Find where the given text appears and provide that cell's center as (X, Y) coordinate. 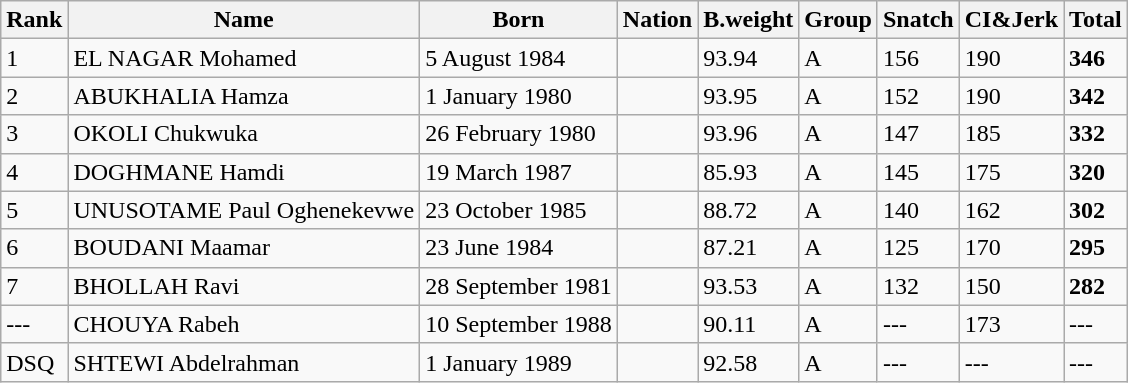
1 January 1980 (519, 96)
1 (34, 58)
90.11 (748, 324)
5 August 1984 (519, 58)
342 (1096, 96)
332 (1096, 134)
6 (34, 248)
26 February 1980 (519, 134)
93.53 (748, 286)
320 (1096, 172)
10 September 1988 (519, 324)
88.72 (748, 210)
CI&Jerk (1011, 20)
4 (34, 172)
156 (918, 58)
BHOLLAH Ravi (244, 286)
BOUDANI Maamar (244, 248)
132 (918, 286)
5 (34, 210)
145 (918, 172)
28 September 1981 (519, 286)
DOGHMANE Hamdi (244, 172)
93.96 (748, 134)
Group (838, 20)
3 (34, 134)
CHOUYA Rabeh (244, 324)
85.93 (748, 172)
295 (1096, 248)
DSQ (34, 362)
87.21 (748, 248)
Born (519, 20)
Total (1096, 20)
1 January 1989 (519, 362)
23 October 1985 (519, 210)
ABUKHALIA Hamza (244, 96)
162 (1011, 210)
Rank (34, 20)
92.58 (748, 362)
Name (244, 20)
Nation (657, 20)
150 (1011, 286)
170 (1011, 248)
B.weight (748, 20)
OKOLI Chukwuka (244, 134)
93.95 (748, 96)
Snatch (918, 20)
346 (1096, 58)
125 (918, 248)
7 (34, 286)
140 (918, 210)
EL NAGAR Mohamed (244, 58)
UNUSOTAME Paul Oghenekevwe (244, 210)
2 (34, 96)
302 (1096, 210)
93.94 (748, 58)
185 (1011, 134)
175 (1011, 172)
152 (918, 96)
SHTEWI Abdelrahman (244, 362)
23 June 1984 (519, 248)
173 (1011, 324)
282 (1096, 286)
147 (918, 134)
19 March 1987 (519, 172)
